Identify which cell holds the provided text, then report its (x, y) central coordinate. 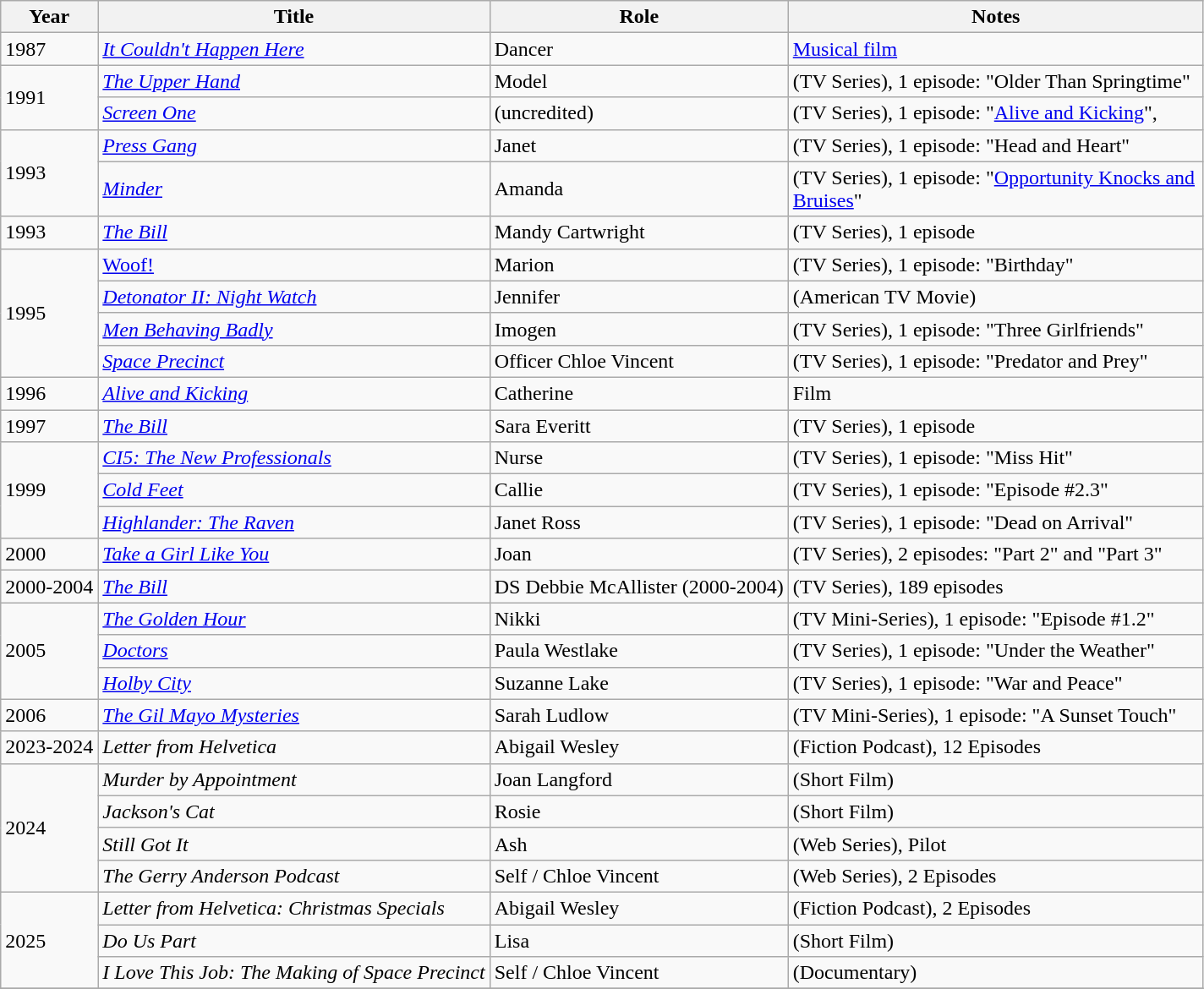
DS Debbie McAllister (2000-2004) (639, 587)
Do Us Part (294, 941)
I Love This Job: The Making of Space Precinct (294, 973)
Joan Langford (639, 779)
2005 (49, 651)
Rosie (639, 811)
(TV Series), 1 episode: "Miss Hit" (996, 458)
1987 (49, 49)
2025 (49, 940)
The Upper Hand (294, 81)
(Documentary) (996, 973)
Year (49, 17)
Amanda (639, 189)
(TV Series), 1 episode: "Opportunity Knocks and Bruises" (996, 189)
1996 (49, 393)
Ash (639, 844)
Musical film (996, 49)
Officer Chloe Vincent (639, 361)
Notes (996, 17)
(TV Series), 1 episode: "Head and Heart" (996, 145)
Catherine (639, 393)
Sara Everitt (639, 425)
The Gerry Anderson Podcast (294, 876)
Nurse (639, 458)
(TV Series), 1 episode: "Older Than Springtime" (996, 81)
The Gil Mayo Mysteries (294, 715)
2023-2024 (49, 747)
CI5: The New Professionals (294, 458)
Minder (294, 189)
Title (294, 17)
Men Behaving Badly (294, 329)
(TV Series), 1 episode: "Predator and Prey" (996, 361)
(TV Series), 1 episode: "Three Girlfriends" (996, 329)
(TV Mini-Series), 1 episode: "Episode #1.2" (996, 619)
Joan (639, 555)
Janet Ross (639, 522)
2000 (49, 555)
(TV Series), 1 episode: "Alive and Kicking", (996, 113)
Still Got It (294, 844)
Lisa (639, 941)
1995 (49, 313)
Callie (639, 490)
(TV Series), 1 episode: "War and Peace" (996, 683)
2024 (49, 828)
Highlander: The Raven (294, 522)
(TV Series), 1 episode: "Dead on Arrival" (996, 522)
The Golden Hour (294, 619)
(TV Series), 1 episode: "Episode #2.3" (996, 490)
Sarah Ludlow (639, 715)
(Web Series), Pilot (996, 844)
Letter from Helvetica (294, 747)
(Web Series), 2 Episodes (996, 876)
Role (639, 17)
1999 (49, 490)
Jackson's Cat (294, 811)
(American TV Movie) (996, 297)
Letter from Helvetica: Christmas Specials (294, 908)
(TV Series), 2 episodes: "Part 2" and "Part 3" (996, 555)
Model (639, 81)
It Couldn't Happen Here (294, 49)
(TV Series), 1 episode: "Birthday" (996, 265)
(TV Series), 1 episode: "Under the Weather" (996, 651)
(TV Mini-Series), 1 episode: "A Sunset Touch" (996, 715)
Suzanne Lake (639, 683)
(Fiction Podcast), 12 Episodes (996, 747)
1997 (49, 425)
Paula Westlake (639, 651)
(TV Series), 189 episodes (996, 587)
1991 (49, 97)
Cold Feet (294, 490)
Mandy Cartwright (639, 232)
2000-2004 (49, 587)
Space Precinct (294, 361)
Dancer (639, 49)
Alive and Kicking (294, 393)
Doctors (294, 651)
(Fiction Podcast), 2 Episodes (996, 908)
Film (996, 393)
Jennifer (639, 297)
(uncredited) (639, 113)
Woof! (294, 265)
Screen One (294, 113)
Holby City (294, 683)
Marion (639, 265)
2006 (49, 715)
Imogen (639, 329)
Nikki (639, 619)
Detonator II: Night Watch (294, 297)
Janet (639, 145)
Take a Girl Like You (294, 555)
Murder by Appointment (294, 779)
Press Gang (294, 145)
